Search for the cell housing the specified text and yield its [x, y] center coordinate. 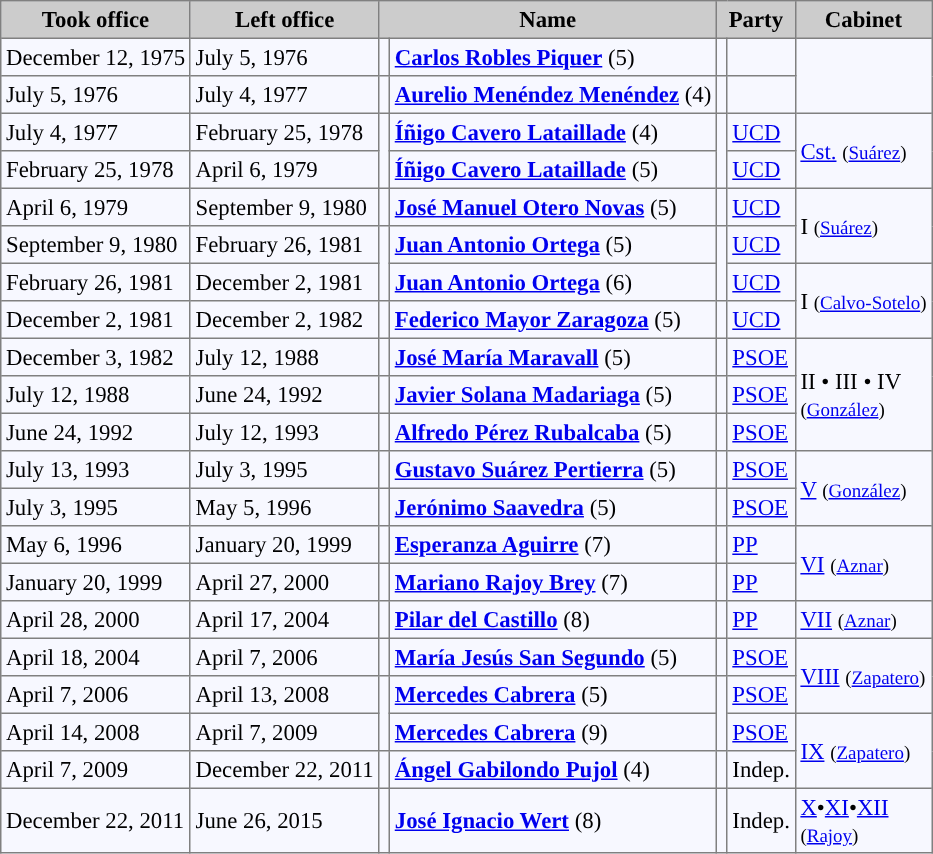
Juan Antonio Ortega (5) [552, 245]
Jerónimo Saavedra (5) [552, 507]
Gustavo Suárez Pertierra (5) [552, 470]
Took office [96, 20]
IX (Zapatero) [864, 750]
Federico Mayor Zaragoza (5) [552, 320]
Javier Solana Madariaga (5) [552, 395]
July 13, 1993 [96, 470]
I (Suárez) [864, 226]
Name [548, 20]
Esperanza Aguirre (7) [552, 545]
Party [756, 20]
Mercedes Cabrera (9) [552, 732]
Left office [284, 20]
X•XI•XII(Rajoy) [864, 820]
II • III • IV(González) [864, 394]
VI (Aznar) [864, 564]
December 12, 1975 [96, 57]
June 26, 2015 [284, 820]
April 17, 2004 [284, 620]
VII (Aznar) [864, 620]
Aurelio Menéndez Menéndez (4) [552, 95]
April 14, 2008 [96, 732]
Juan Antonio Ortega (6) [552, 282]
April 28, 2000 [96, 620]
July 12, 1993 [284, 432]
Cst. (Suárez) [864, 150]
April 13, 2008 [284, 695]
Cabinet [864, 20]
José María Maravall (5) [552, 357]
V (González) [864, 488]
April 18, 2004 [96, 657]
José Manuel Otero Novas (5) [552, 207]
Mariano Rajoy Brey (7) [552, 582]
VIII (Zapatero) [864, 676]
December 3, 1982 [96, 357]
I (Calvo-Sotelo) [864, 300]
April 27, 2000 [284, 582]
Íñigo Cavero Lataillade (5) [552, 170]
Pilar del Castillo (8) [552, 620]
Mercedes Cabrera (5) [552, 695]
Íñigo Cavero Lataillade (4) [552, 132]
May 6, 1996 [96, 545]
Alfredo Pérez Rubalcaba (5) [552, 432]
Carlos Robles Piquer (5) [552, 57]
José Ignacio Wert (8) [552, 820]
May 5, 1996 [284, 507]
Ángel Gabilondo Pujol (4) [552, 770]
María Jesús San Segundo (5) [552, 657]
December 2, 1982 [284, 320]
